Search for the cell housing the specified text and yield its (x, y) center coordinate. 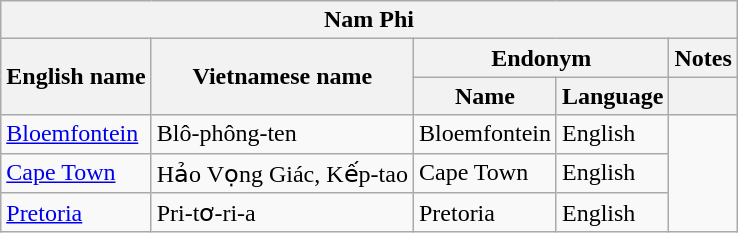
Endonym (540, 58)
Name (484, 96)
Blô-phông-ten (282, 134)
Vietnamese name (282, 77)
Notes (703, 58)
Nam Phi (370, 20)
Hảo Vọng Giác, Kếp-tao (282, 173)
Pri-tơ-ri-a (282, 213)
Language (612, 96)
English name (76, 77)
